Identify which cell holds the provided text, then report its (x, y) central coordinate. 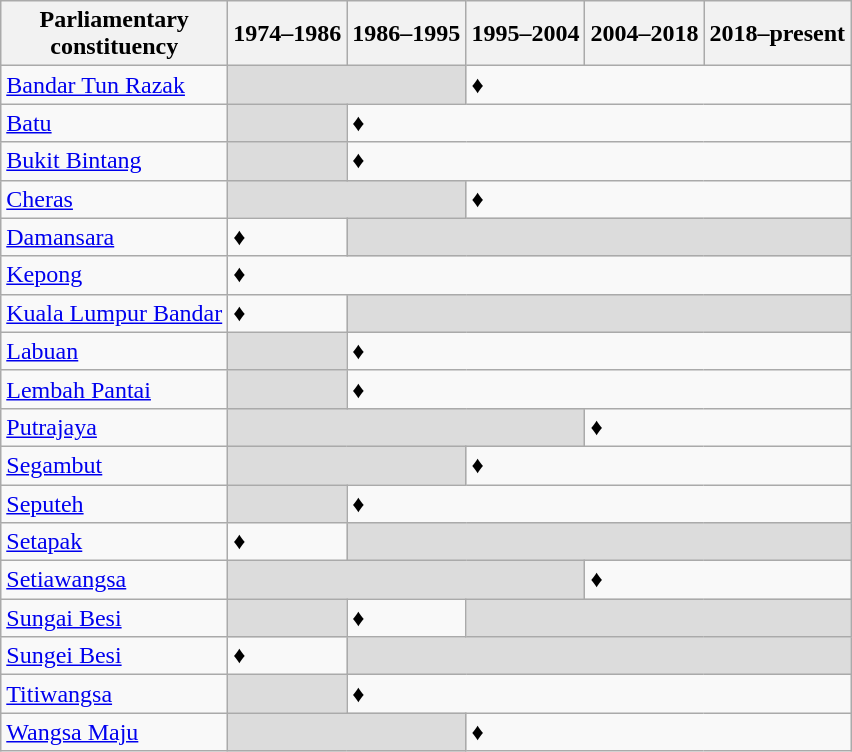
Segambut (114, 465)
2018–present (778, 34)
Titiwangsa (114, 694)
Sungai Besi (114, 618)
1974–1986 (288, 34)
Kepong (114, 275)
Batu (114, 123)
Wangsa Maju (114, 732)
Cheras (114, 199)
Putrajaya (114, 427)
2004–2018 (644, 34)
Setapak (114, 542)
1986–1995 (406, 34)
Labuan (114, 351)
1995–2004 (526, 34)
Seputeh (114, 503)
Lembah Pantai (114, 389)
Bandar Tun Razak (114, 85)
Setiawangsa (114, 580)
Sungei Besi (114, 656)
Kuala Lumpur Bandar (114, 313)
Parliamentaryconstituency (114, 34)
Bukit Bintang (114, 161)
Damansara (114, 237)
